From the cell containing the given text, extract its center point as (X, Y) coordinate. 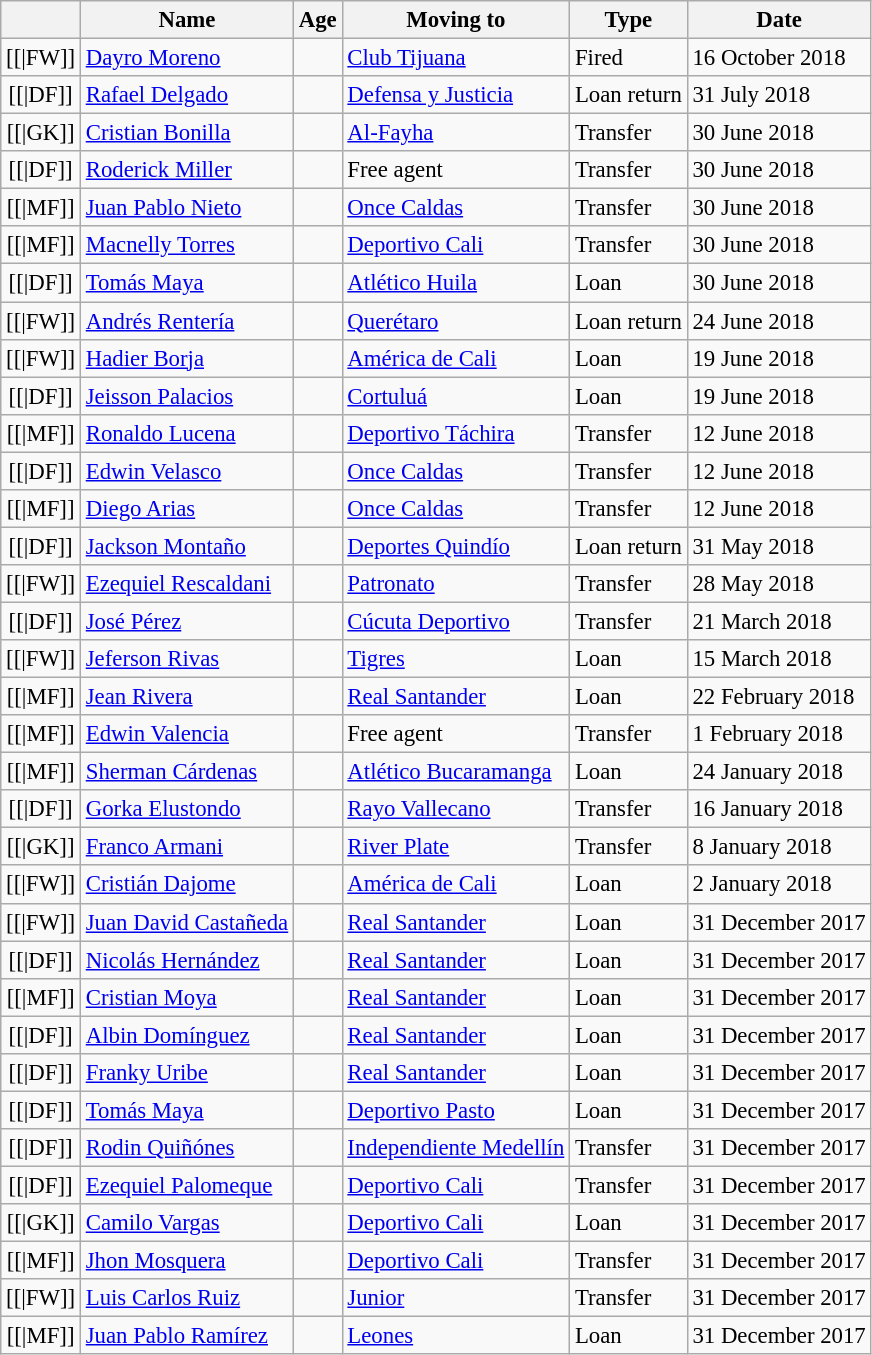
Andrés Rentería (186, 321)
Defensa y Justicia (456, 95)
Deportes Quindío (456, 546)
Cristian Moya (186, 997)
24 January 2018 (779, 772)
José Pérez (186, 621)
Age (318, 20)
Date (779, 20)
Deportivo Táchira (456, 433)
Club Tijuana (456, 58)
22 February 2018 (779, 697)
15 March 2018 (779, 659)
Edwin Valencia (186, 734)
Rodin Quiñónes (186, 1148)
Juan David Castañeda (186, 922)
Cristian Bonilla (186, 133)
31 July 2018 (779, 95)
Roderick Miller (186, 170)
Atlético Huila (456, 283)
Cristián Dajome (186, 885)
Junior (456, 1298)
Querétaro (456, 321)
Leones (456, 1336)
Franco Armani (186, 847)
Ezequiel Rescaldani (186, 584)
Edwin Velasco (186, 471)
Dayro Moreno (186, 58)
1 February 2018 (779, 734)
Luis Carlos Ruiz (186, 1298)
Gorka Elustondo (186, 809)
Rayo Vallecano (456, 809)
21 March 2018 (779, 621)
Type (628, 20)
Camilo Vargas (186, 1223)
Independiente Medellín (456, 1148)
Macnelly Torres (186, 245)
24 June 2018 (779, 321)
Jeisson Palacios (186, 396)
Moving to (456, 20)
8 January 2018 (779, 847)
Ezequiel Palomeque (186, 1185)
Cortuluá (456, 396)
Cúcuta Deportivo (456, 621)
Al-Fayha (456, 133)
Juan Pablo Nieto (186, 208)
Tigres (456, 659)
Juan Pablo Ramírez (186, 1336)
2 January 2018 (779, 885)
Fired (628, 58)
Ronaldo Lucena (186, 433)
Jean Rivera (186, 697)
Nicolás Hernández (186, 960)
Patronato (456, 584)
16 October 2018 (779, 58)
River Plate (456, 847)
Diego Arias (186, 509)
31 May 2018 (779, 546)
Jhon Mosquera (186, 1261)
16 January 2018 (779, 809)
Jeferson Rivas (186, 659)
Hadier Borja (186, 358)
28 May 2018 (779, 584)
Franky Uribe (186, 1073)
Name (186, 20)
Jackson Montaño (186, 546)
Sherman Cárdenas (186, 772)
Deportivo Pasto (456, 1110)
Atlético Bucaramanga (456, 772)
Albin Domínguez (186, 1035)
Rafael Delgado (186, 95)
